Determine the (X, Y) coordinate at the center of the cell enclosing the given text.  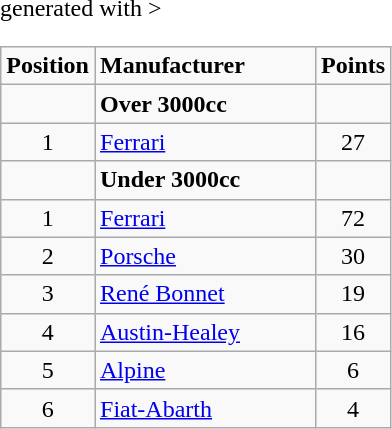
Porsche (204, 256)
5 (48, 370)
René Bonnet (204, 294)
Austin-Healey (204, 332)
Over 3000cc (204, 104)
Points (354, 66)
30 (354, 256)
2 (48, 256)
Under 3000cc (204, 180)
19 (354, 294)
72 (354, 218)
16 (354, 332)
Manufacturer (204, 66)
27 (354, 142)
Position (48, 66)
Fiat-Abarth (204, 408)
3 (48, 294)
Alpine (204, 370)
